Extract the (x, y) coordinate from the center of the cell holding the provided text.  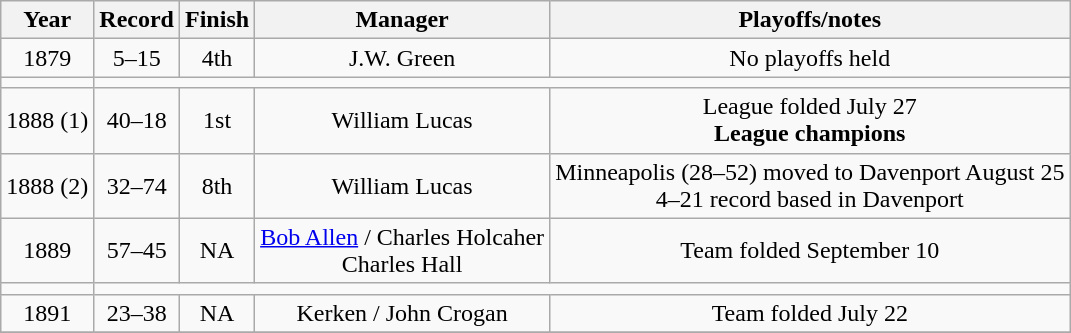
Team folded July 22 (810, 313)
1891 (48, 313)
23–38 (137, 313)
Manager (402, 20)
8th (218, 186)
J.W. Green (402, 58)
Record (137, 20)
Year (48, 20)
No playoffs held (810, 58)
1888 (2) (48, 186)
1st (218, 120)
Bob Allen / Charles Holcaher Charles Hall (402, 250)
1888 (1) (48, 120)
Minneapolis (28–52) moved to Davenport August 25 4–21 record based in Davenport (810, 186)
57–45 (137, 250)
32–74 (137, 186)
Finish (218, 20)
Playoffs/notes (810, 20)
1879 (48, 58)
5–15 (137, 58)
1889 (48, 250)
4th (218, 58)
Team folded September 10 (810, 250)
40–18 (137, 120)
League folded July 27League champions (810, 120)
Kerken / John Crogan (402, 313)
